Pinpoint the cell where the given text exists, returning its [x, y] midpoint coordinate. 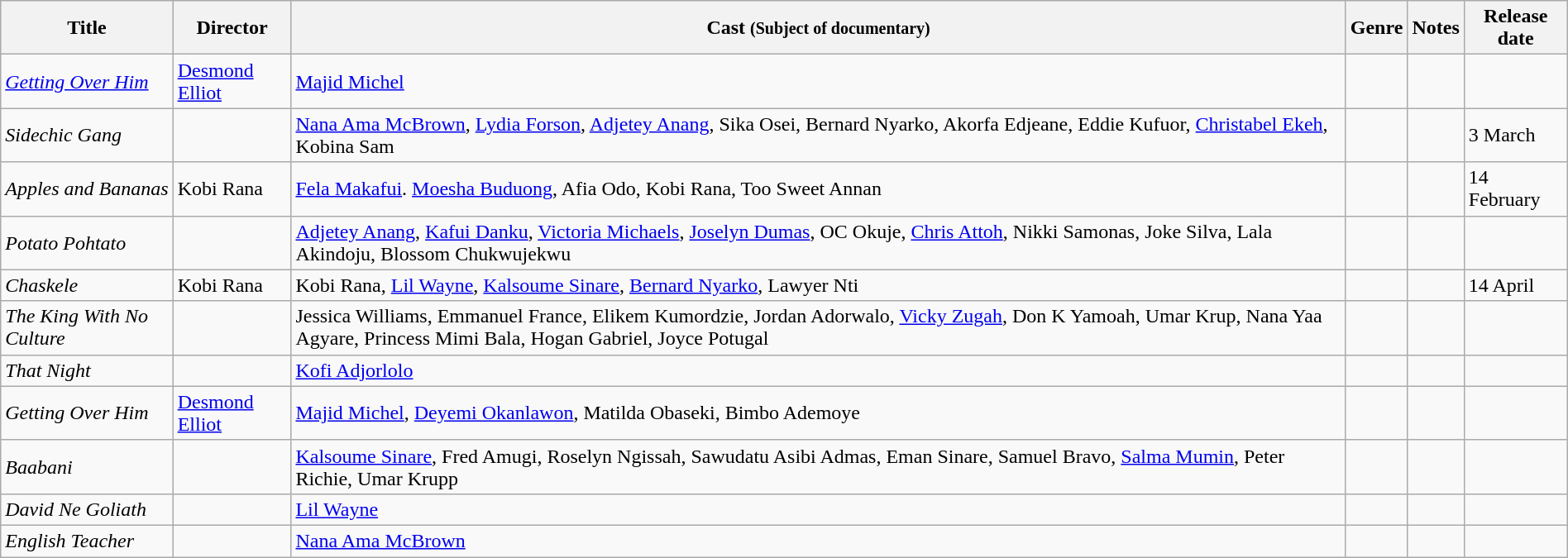
David Ne Goliath [87, 509]
Majid Michel, Deyemi Okanlawon, Matilda Obaseki, Bimbo Ademoye [819, 413]
The King With No Culture [87, 327]
Adjetey Anang, Kafui Danku, Victoria Michaels, Joselyn Dumas, OC Okuje, Chris Attoh, Nikki Samonas, Joke Silva, Lala Akindoju, Blossom Chukwujekwu [819, 243]
Majid Michel [819, 81]
Lil Wayne [819, 509]
Notes [1436, 28]
Apples and Bananas [87, 188]
Genre [1376, 28]
That Night [87, 370]
English Teacher [87, 541]
Sidechic Gang [87, 136]
Director [232, 28]
Title [87, 28]
14 April [1515, 285]
Nana Ama McBrown, Lydia Forson, Adjetey Anang, Sika Osei, Bernard Nyarko, Akorfa Edjeane, Eddie Kufuor, Christabel Ekeh, Kobina Sam [819, 136]
Cast (Subject of documentary) [819, 28]
Kalsoume Sinare, Fred Amugi, Roselyn Ngissah, Sawudatu Asibi Admas, Eman Sinare, Samuel Bravo, Salma Mumin, Peter Richie, Umar Krupp [819, 466]
Potato Pohtato [87, 243]
14 February [1515, 188]
Chaskele [87, 285]
Kobi Rana, Lil Wayne, Kalsoume Sinare, Bernard Nyarko, Lawyer Nti [819, 285]
3 March [1515, 136]
Nana Ama McBrown [819, 541]
Kofi Adjorlolo [819, 370]
Baabani [87, 466]
Release date [1515, 28]
Fela Makafui. Moesha Buduong, Afia Odo, Kobi Rana, Too Sweet Annan [819, 188]
